Locate the cell with the specified text and output its (x, y) center coordinate. 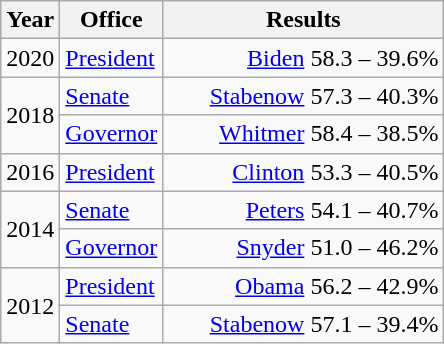
Results (304, 20)
Office (112, 20)
2020 (30, 58)
2014 (30, 229)
Peters 54.1 – 40.7% (304, 210)
2012 (30, 305)
Clinton 53.3 – 40.5% (304, 172)
Stabenow 57.1 – 39.4% (304, 324)
2016 (30, 172)
Year (30, 20)
2018 (30, 115)
Stabenow 57.3 – 40.3% (304, 96)
Obama 56.2 – 42.9% (304, 286)
Snyder 51.0 – 46.2% (304, 248)
Whitmer 58.4 – 38.5% (304, 134)
Biden 58.3 – 39.6% (304, 58)
